Locate the cell with the specified text and output its [x, y] center coordinate. 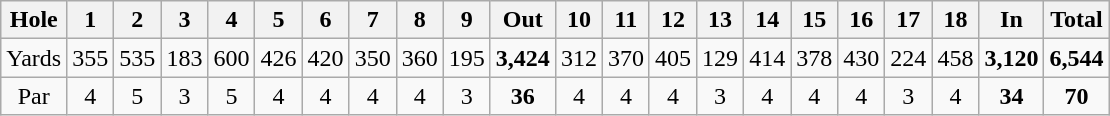
378 [814, 58]
16 [862, 20]
6,544 [1076, 58]
355 [90, 58]
11 [626, 20]
312 [578, 58]
12 [672, 20]
8 [420, 20]
129 [720, 58]
70 [1076, 96]
2 [138, 20]
1 [90, 20]
414 [768, 58]
360 [420, 58]
Total [1076, 20]
10 [578, 20]
Par [34, 96]
7 [372, 20]
183 [184, 58]
430 [862, 58]
18 [956, 20]
405 [672, 58]
3,424 [522, 58]
195 [466, 58]
426 [278, 58]
3,120 [1012, 58]
13 [720, 20]
15 [814, 20]
17 [908, 20]
370 [626, 58]
535 [138, 58]
14 [768, 20]
9 [466, 20]
600 [232, 58]
Hole [34, 20]
Out [522, 20]
350 [372, 58]
36 [522, 96]
6 [326, 20]
458 [956, 58]
34 [1012, 96]
224 [908, 58]
Yards [34, 58]
In [1012, 20]
420 [326, 58]
